Identify which cell holds the provided text, then report its (x, y) central coordinate. 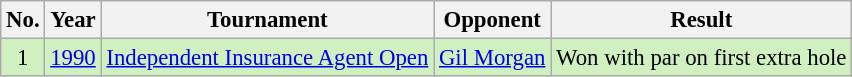
Independent Insurance Agent Open (268, 58)
No. (23, 20)
Result (702, 20)
Opponent (492, 20)
Tournament (268, 20)
1 (23, 58)
Won with par on first extra hole (702, 58)
Gil Morgan (492, 58)
1990 (73, 58)
Year (73, 20)
